Find where the given text appears and provide that cell's center as (X, Y) coordinate. 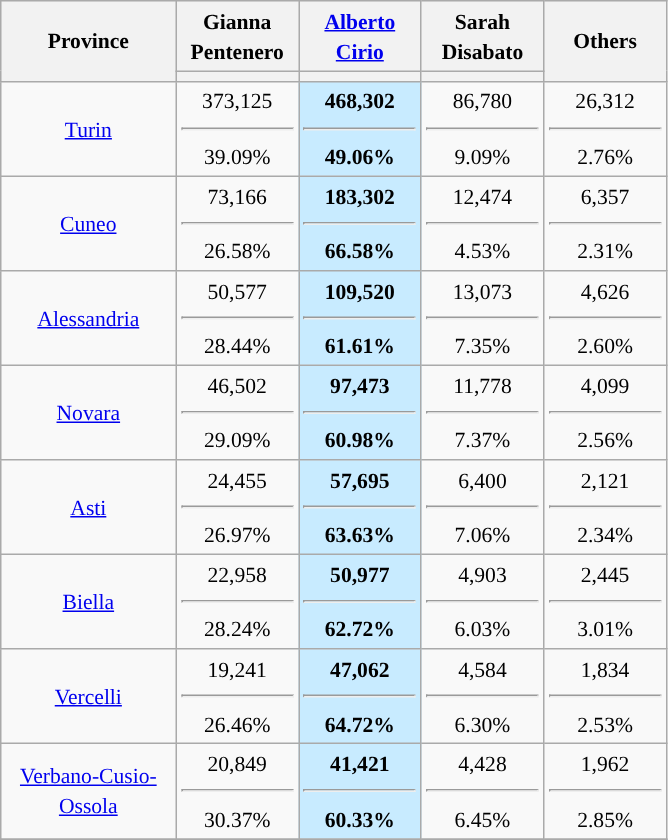
97,473 60.98% (360, 412)
50,977 62.72% (360, 602)
Vercelli (88, 698)
24,455 26.97% (238, 508)
2,445 3.01% (606, 602)
Alberto Cirio (360, 36)
41,421 60.33% (360, 792)
Province (88, 41)
4,903 6.03% (482, 602)
Novara (88, 412)
Biella (88, 602)
1,962 2.85% (606, 792)
46,502 29.09% (238, 412)
Gianna Pentenero (238, 36)
86,780 9.09% (482, 128)
Others (606, 41)
Alessandria (88, 318)
73,166 26.58% (238, 224)
13,073 7.35% (482, 318)
183,302 66.58% (360, 224)
Sarah Disabato (482, 36)
47,062 64.72% (360, 698)
26,312 2.76% (606, 128)
4,428 6.45% (482, 792)
Verbano-Cusio-Ossola (88, 792)
2,121 2.34% (606, 508)
373,125 39.09% (238, 128)
109,520 61.61% (360, 318)
6,357 2.31% (606, 224)
19,241 26.46% (238, 698)
57,695 63.63% (360, 508)
Cuneo (88, 224)
6,400 7.06% (482, 508)
1,834 2.53% (606, 698)
Asti (88, 508)
468,302 49.06% (360, 128)
4,584 6.30% (482, 698)
22,958 28.24% (238, 602)
11,778 7.37% (482, 412)
4,626 2.60% (606, 318)
Turin (88, 128)
12,474 4.53% (482, 224)
50,577 28.44% (238, 318)
4,099 2.56% (606, 412)
20,849 30.37% (238, 792)
